For the text-containing cell, return its midpoint in (x, y) coordinate format. 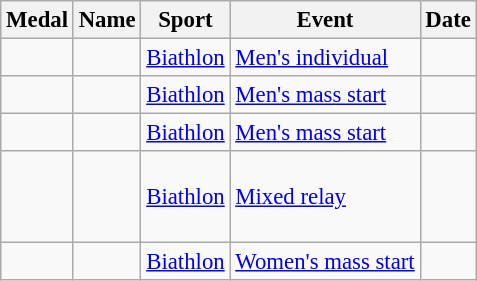
Name (107, 20)
Mixed relay (325, 197)
Men's individual (325, 58)
Event (325, 20)
Women's mass start (325, 262)
Sport (186, 20)
Medal (38, 20)
Date (448, 20)
